Scan for the cell matching the given text and deliver its [x, y] coordinate at center. 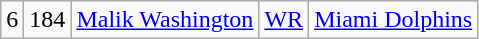
184 [48, 20]
WR [284, 20]
6 [12, 20]
Miami Dolphins [394, 20]
Malik Washington [165, 20]
